Find where the given text appears and provide that cell's center as [X, Y] coordinate. 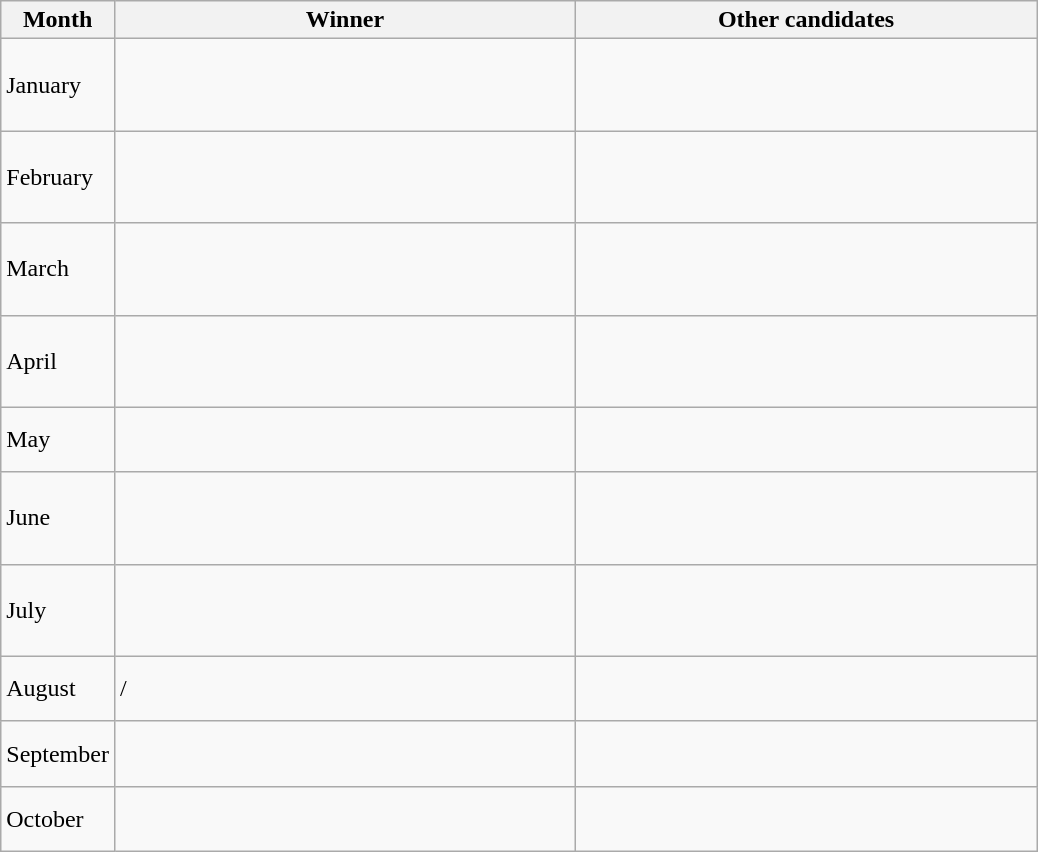
January [58, 85]
March [58, 269]
/ [344, 688]
Winner [344, 20]
September [58, 754]
October [58, 818]
February [58, 177]
April [58, 361]
August [58, 688]
Other candidates [806, 20]
May [58, 440]
Month [58, 20]
June [58, 518]
July [58, 610]
